Pinpoint the cell where the given text exists, returning its [x, y] midpoint coordinate. 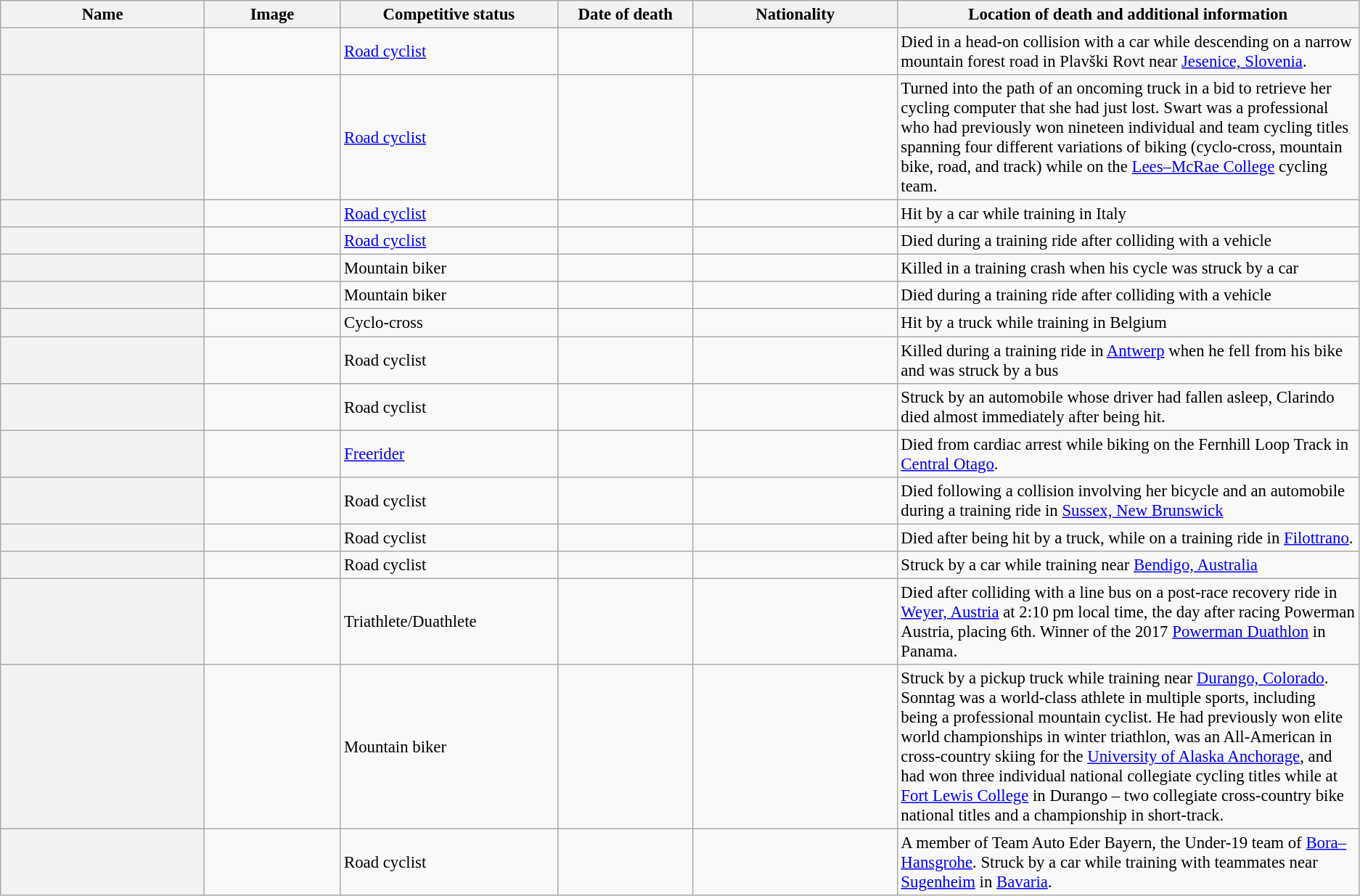
A member of Team Auto Eder Bayern, the Under-19 team of Bora–Hansgrohe. Struck by a car while training with teammates near Sugenheim in Bavaria. [1128, 862]
Died in a head-on collision with a car while descending on a narrow mountain forest road in Plavški Rovt near Jesenice, Slovenia. [1128, 52]
Died from cardiac arrest while biking on the Fernhill Loop Track in Central Otago. [1128, 454]
Location of death and additional information [1128, 15]
Struck by a car while training near Bendigo, Australia [1128, 565]
Image [273, 15]
Cyclo-cross [448, 323]
Died following a collision involving her bicycle and an automobile during a training ride in Sussex, New Brunswick [1128, 501]
Killed in a training crash when his cycle was struck by a car [1128, 268]
Freerider [448, 454]
Nationality [795, 15]
Date of death [626, 15]
Competitive status [448, 15]
Hit by a car while training in Italy [1128, 214]
Name [103, 15]
Triathlete/Duathlete [448, 621]
Killed during a training ride in Antwerp when he fell from his bike and was struck by a bus [1128, 360]
Struck by an automobile whose driver had fallen asleep, Clarindo died almost immediately after being hit. [1128, 406]
Hit by a truck while training in Belgium [1128, 323]
Died after being hit by a truck, while on a training ride in Filottrano. [1128, 538]
